Determine the [X, Y] coordinate at the center of the cell enclosing the given text.  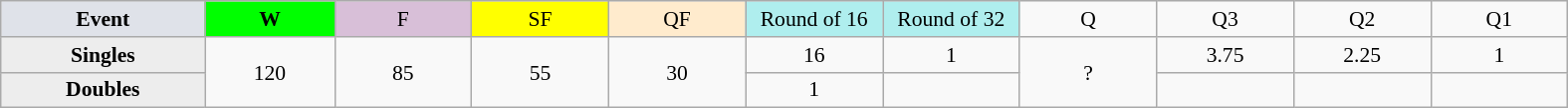
16 [814, 55]
120 [270, 72]
Doubles [104, 90]
F [403, 19]
Singles [104, 55]
30 [677, 72]
Q [1088, 19]
3.75 [1226, 55]
Round of 32 [951, 19]
Event [104, 19]
Round of 16 [814, 19]
? [1088, 72]
Q2 [1362, 19]
QF [677, 19]
85 [403, 72]
W [270, 19]
2.25 [1362, 55]
55 [541, 72]
Q3 [1226, 19]
SF [541, 19]
Q1 [1499, 19]
